Capture the cell that displays the provided text and extract its (x, y) central coordinate. 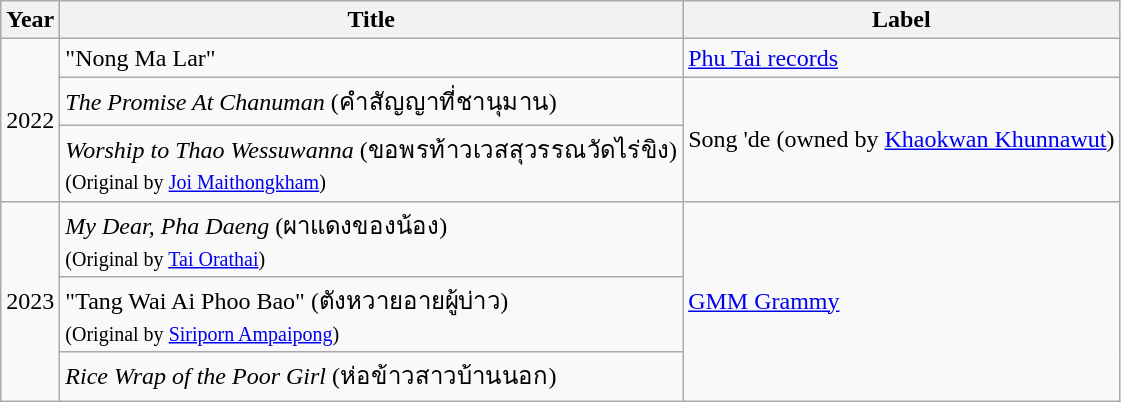
The Promise At Chanuman (คำสัญญาที่ชานุมาน) (372, 102)
2023 (30, 301)
Worship to Thao Wessuwanna (ขอพรท้าวเวสสุวรรณวัดไร่ขิง)(Original by Joi Maithongkham) (372, 163)
Phu Tai records (902, 58)
Title (372, 20)
"Nong Ma Lar" (372, 58)
Rice Wrap of the Poor Girl (ห่อข้าวสาวบ้านนอก) (372, 376)
Label (902, 20)
"Tang Wai Ai Phoo Bao" (ตังหวายอายผู้บ่าว)(Original by Siriporn Ampaipong) (372, 315)
My Dear, Pha Daeng (ผาแดงของน้อง)(Original by Tai Orathai) (372, 239)
GMM Grammy (902, 301)
Year (30, 20)
2022 (30, 120)
Song 'de (owned by Khaokwan Khunnawut) (902, 139)
